Detect which cell encompasses the target text, then output its (x, y) center coordinate. 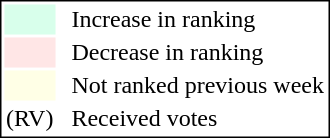
(RV) (29, 119)
Increase in ranking (198, 19)
Not ranked previous week (198, 85)
Received votes (198, 119)
Decrease in ranking (198, 53)
